Search for the cell housing the specified text and yield its [X, Y] center coordinate. 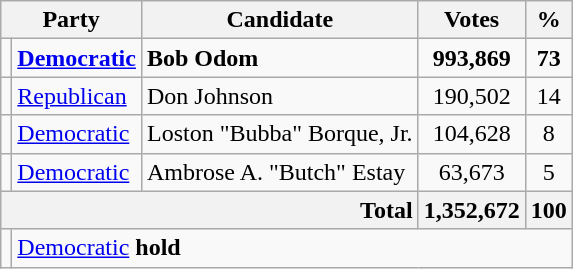
Candidate [280, 20]
63,673 [472, 172]
Democratic hold [292, 248]
Ambrose A. "Butch" Estay [280, 172]
100 [548, 210]
Votes [472, 20]
Don Johnson [280, 96]
190,502 [472, 96]
Total [210, 210]
8 [548, 134]
104,628 [472, 134]
Bob Odom [280, 58]
993,869 [472, 58]
5 [548, 172]
Loston "Bubba" Borque, Jr. [280, 134]
73 [548, 58]
1,352,672 [472, 210]
% [548, 20]
Republican [77, 96]
Party [72, 20]
14 [548, 96]
